Return (x, y) of the center of cell containing provided text 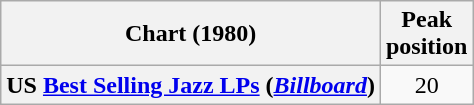
US Best Selling Jazz LPs (Billboard) (191, 85)
Chart (1980) (191, 34)
Peakposition (426, 34)
20 (426, 85)
